For the text-containing cell, return its midpoint in (x, y) coordinate format. 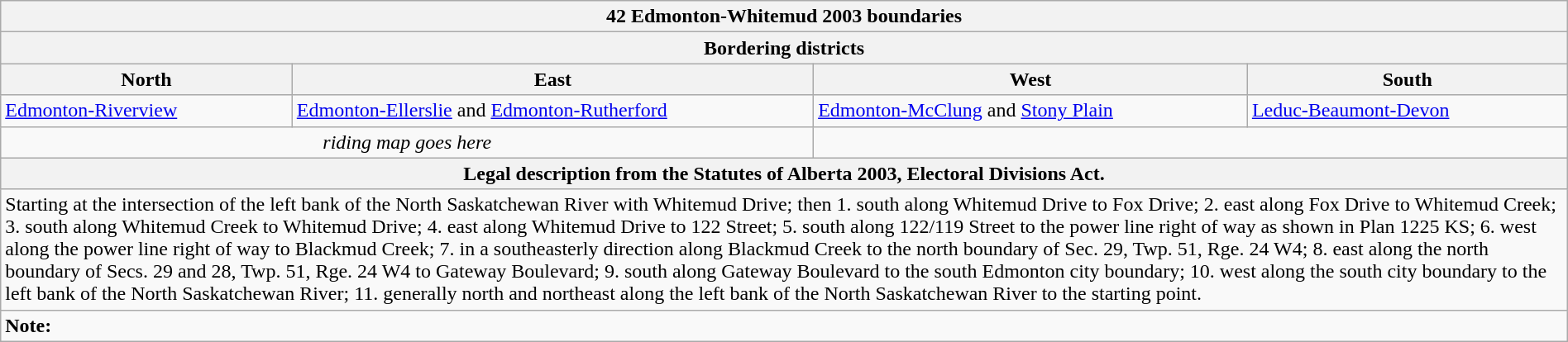
Bordering districts (784, 48)
Edmonton-Riverview (147, 111)
South (1408, 79)
Legal description from the Statutes of Alberta 2003, Electoral Divisions Act. (784, 173)
42 Edmonton-Whitemud 2003 boundaries (784, 17)
riding map goes here (407, 142)
North (147, 79)
West (1030, 79)
East (552, 79)
Edmonton-McClung and Stony Plain (1030, 111)
Note: (784, 325)
Edmonton-Ellerslie and Edmonton-Rutherford (552, 111)
Leduc-Beaumont-Devon (1408, 111)
